Find where the given text appears and provide that cell's center as (x, y) coordinate. 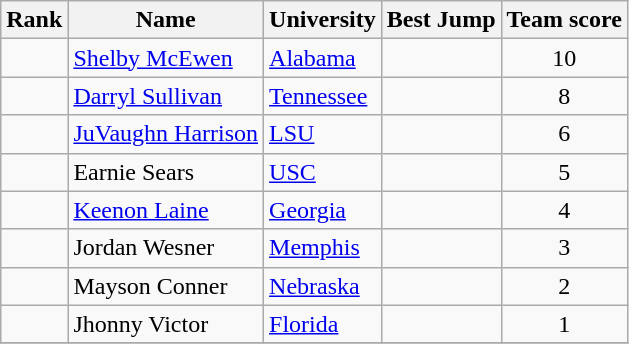
Jhonny Victor (166, 324)
Earnie Sears (166, 172)
JuVaughn Harrison (166, 134)
Mayson Conner (166, 286)
Alabama (323, 58)
University (323, 20)
Nebraska (323, 286)
Darryl Sullivan (166, 96)
Keenon Laine (166, 210)
1 (564, 324)
8 (564, 96)
Best Jump (441, 20)
USC (323, 172)
Georgia (323, 210)
Tennessee (323, 96)
LSU (323, 134)
Jordan Wesner (166, 248)
2 (564, 286)
Memphis (323, 248)
5 (564, 172)
6 (564, 134)
Team score (564, 20)
10 (564, 58)
Name (166, 20)
3 (564, 248)
Rank (34, 20)
Shelby McEwen (166, 58)
4 (564, 210)
Florida (323, 324)
